Identify which cell holds the provided text, then report its (x, y) central coordinate. 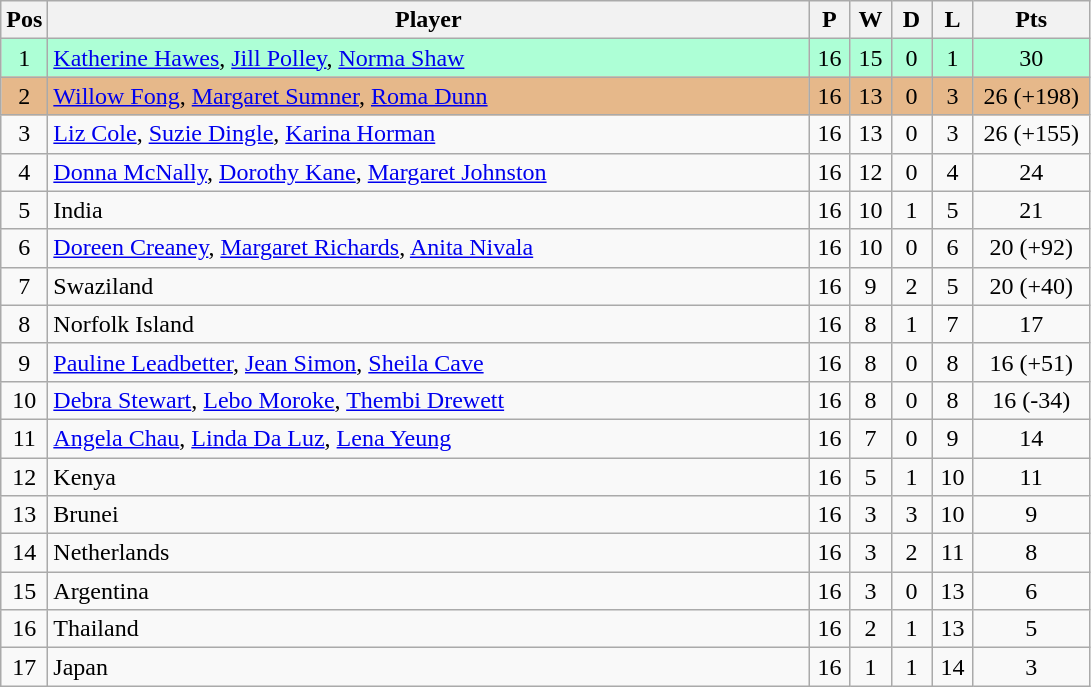
Donna McNally, Dorothy Kane, Margaret Johnston (428, 172)
Debra Stewart, Lebo Moroke, Thembi Drewett (428, 400)
24 (1031, 172)
Japan (428, 667)
Norfolk Island (428, 324)
Willow Fong, Margaret Sumner, Roma Dunn (428, 96)
P (830, 20)
Angela Chau, Linda Da Luz, Lena Yeung (428, 438)
Netherlands (428, 553)
W (870, 20)
Liz Cole, Suzie Dingle, Karina Horman (428, 134)
26 (+198) (1031, 96)
Argentina (428, 591)
Katherine Hawes, Jill Polley, Norma Shaw (428, 58)
Brunei (428, 515)
Thailand (428, 629)
16 (-34) (1031, 400)
Kenya (428, 477)
16 (+51) (1031, 362)
Pauline Leadbetter, Jean Simon, Sheila Cave (428, 362)
Swaziland (428, 286)
21 (1031, 210)
30 (1031, 58)
L (952, 20)
Player (428, 20)
Pts (1031, 20)
Pos (24, 20)
Doreen Creaney, Margaret Richards, Anita Nivala (428, 248)
D (912, 20)
20 (+92) (1031, 248)
26 (+155) (1031, 134)
20 (+40) (1031, 286)
India (428, 210)
